Output the [X, Y] coordinate of the center of the cell containing the given text.  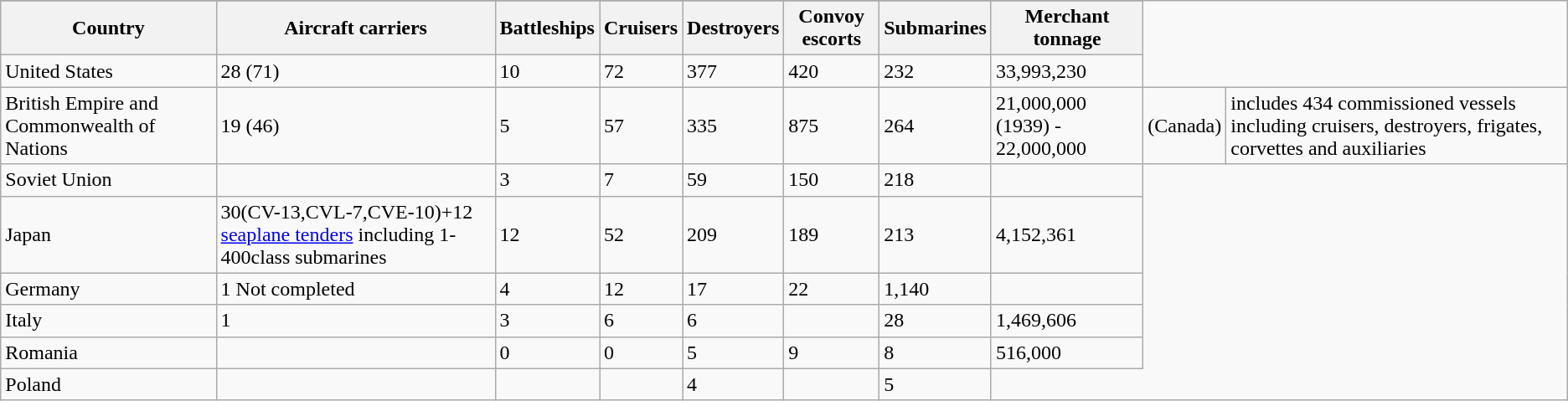
Merchant tonnage [1067, 28]
52 [642, 234]
British Empire and Commonwealth of Nations [109, 126]
10 [547, 71]
Poland [109, 384]
Romania [109, 352]
875 [832, 126]
1 Not completed [355, 289]
30(CV-13,CVL-7,CVE-10)+12 seaplane tenders including 1-400class submarines [355, 234]
7 [642, 180]
33,993,230 [1067, 71]
includes 434 commissioned vessels including cruisers, destroyers, frigates, corvettes and auxiliaries [1397, 126]
420 [832, 71]
1 [355, 321]
72 [642, 71]
17 [734, 289]
264 [936, 126]
57 [642, 126]
1,469,606 [1067, 321]
21,000,000 (1939) - 22,000,000 [1067, 126]
28 [936, 321]
189 [832, 234]
Convoy escorts [832, 28]
8 [936, 352]
232 [936, 71]
335 [734, 126]
(Canada) [1184, 126]
4,152,361 [1067, 234]
Cruisers [642, 28]
1,140 [936, 289]
209 [734, 234]
Battleships [547, 28]
Germany [109, 289]
22 [832, 289]
Country [109, 28]
Japan [109, 234]
59 [734, 180]
19 (46) [355, 126]
150 [832, 180]
213 [936, 234]
Soviet Union [109, 180]
28 (71) [355, 71]
377 [734, 71]
Submarines [936, 28]
United States [109, 71]
516,000 [1067, 352]
Aircraft carriers [355, 28]
Destroyers [734, 28]
9 [832, 352]
Italy [109, 321]
218 [936, 180]
